Provide the (x, y) coordinate of the cell's center where the given text is located.  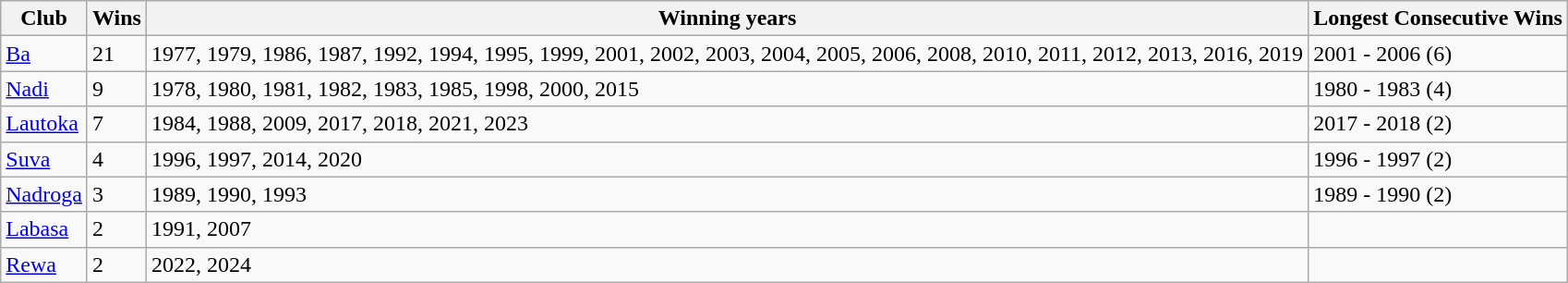
1996, 1997, 2014, 2020 (727, 159)
1991, 2007 (727, 229)
3 (116, 194)
2022, 2024 (727, 265)
1977, 1979, 1986, 1987, 1992, 1994, 1995, 1999, 2001, 2002, 2003, 2004, 2005, 2006, 2008, 2010, 2011, 2012, 2013, 2016, 2019 (727, 54)
Nadroga (44, 194)
1989 - 1990 (2) (1439, 194)
Longest Consecutive Wins (1439, 18)
9 (116, 89)
Nadi (44, 89)
Labasa (44, 229)
21 (116, 54)
1996 - 1997 (2) (1439, 159)
1978, 1980, 1981, 1982, 1983, 1985, 1998, 2000, 2015 (727, 89)
1989, 1990, 1993 (727, 194)
Wins (116, 18)
2017 - 2018 (2) (1439, 124)
4 (116, 159)
Suva (44, 159)
2001 - 2006 (6) (1439, 54)
Lautoka (44, 124)
1984, 1988, 2009, 2017, 2018, 2021, 2023 (727, 124)
7 (116, 124)
Club (44, 18)
Ba (44, 54)
1980 - 1983 (4) (1439, 89)
Rewa (44, 265)
Winning years (727, 18)
